Scan for the cell matching the given text and deliver its (X, Y) coordinate at center. 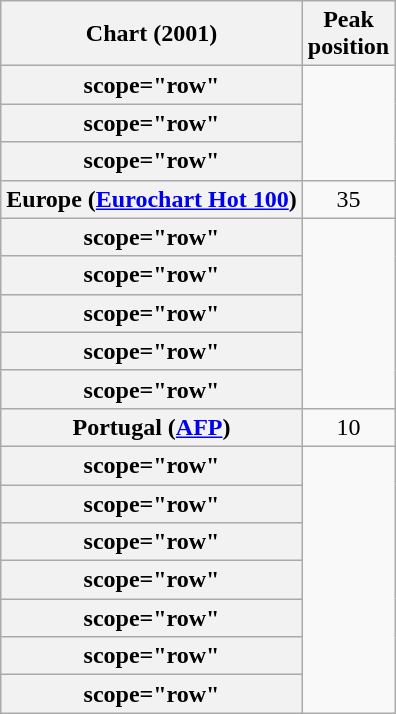
Chart (2001) (152, 34)
Europe (Eurochart Hot 100) (152, 199)
Portugal (AFP) (152, 427)
Peakposition (348, 34)
35 (348, 199)
10 (348, 427)
